Extract the (X, Y) coordinate from the center of the cell holding the provided text.  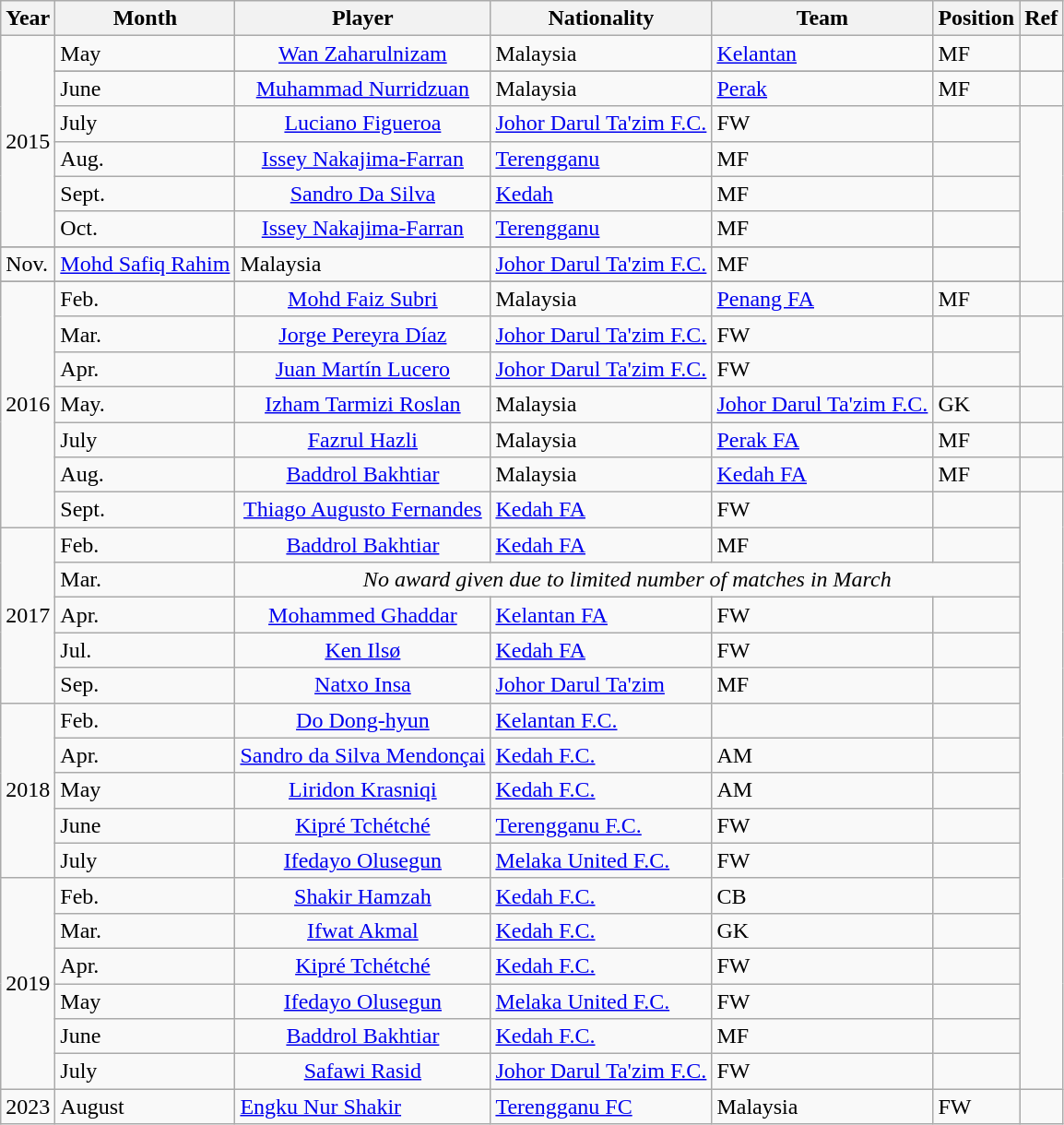
Natxo Insa (363, 685)
Johor Darul Ta'zim (601, 685)
Kelantan FA (601, 615)
Penang FA (822, 299)
May. (146, 404)
Mohd Faiz Subri (363, 299)
Year (28, 18)
August (146, 1107)
2016 (28, 404)
2019 (28, 983)
Sandro da Silva Mendonçai (363, 755)
Team (822, 18)
Izham Tarmizi Roslan (363, 404)
Do Dong-hyun (363, 720)
No award given due to limited number of matches in March (627, 580)
Month (146, 18)
Ref (1042, 18)
2023 (28, 1107)
Sep. (146, 685)
Juan Martín Lucero (363, 369)
Ken Ilsø (363, 650)
Fazrul Hazli (363, 440)
2017 (28, 615)
2018 (28, 790)
Position (976, 18)
Player (363, 18)
Mohammed Ghaddar (363, 615)
Jul. (146, 650)
2015 (28, 141)
Liridon Krasniqi (363, 790)
Terengganu F.C. (601, 825)
Perak (822, 89)
Oct. (146, 229)
Kelantan F.C. (601, 720)
Jorge Pereyra Díaz (363, 334)
Muhammad Nurridzuan (363, 89)
Wan Zaharulnizam (363, 53)
Nov. (28, 264)
Kelantan (822, 53)
Mohd Safiq Rahim (146, 264)
CB (822, 895)
Ifwat Akmal (363, 930)
Kedah (601, 194)
Luciano Figueroa (363, 124)
Thiago Augusto Fernandes (363, 510)
Terengganu FC (601, 1107)
Sandro Da Silva (363, 194)
Perak FA (822, 440)
Engku Nur Shakir (363, 1107)
Safawi Rasid (363, 1072)
Shakir Hamzah (363, 895)
Nationality (601, 18)
